Return [X, Y] of the center of cell containing provided text 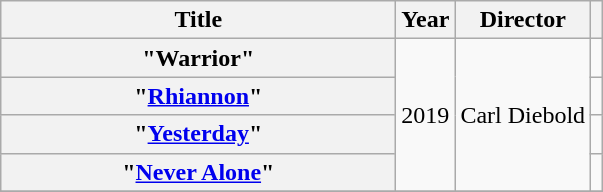
"Never Alone" [198, 172]
Director [523, 20]
Title [198, 20]
"Rhiannon" [198, 96]
"Warrior" [198, 58]
Carl Diebold [523, 115]
"Yesterday" [198, 134]
2019 [426, 115]
Year [426, 20]
